Find where the given text appears and provide that cell's center as (X, Y) coordinate. 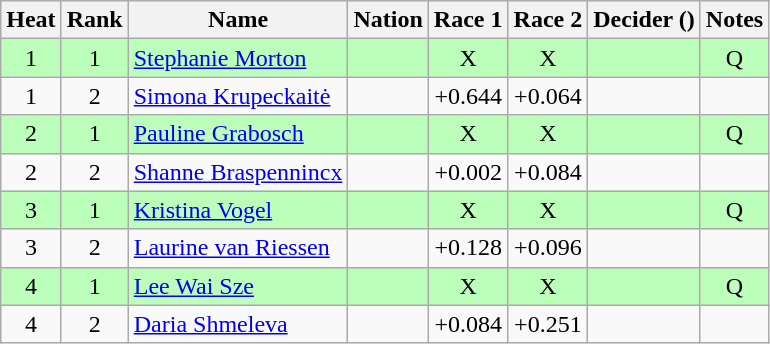
Nation (388, 20)
Simona Krupeckaitė (238, 96)
+0.644 (468, 96)
Stephanie Morton (238, 58)
Rank (94, 20)
Decider () (644, 20)
Lee Wai Sze (238, 286)
+0.128 (468, 248)
+0.096 (548, 248)
+0.064 (548, 96)
Laurine van Riessen (238, 248)
Name (238, 20)
Daria Shmeleva (238, 324)
+0.251 (548, 324)
Kristina Vogel (238, 210)
+0.002 (468, 172)
Race 1 (468, 20)
Notes (734, 20)
Pauline Grabosch (238, 134)
Heat (31, 20)
Shanne Braspennincx (238, 172)
Race 2 (548, 20)
